Determine the (x, y) coordinate at the center of the cell enclosing the given text.  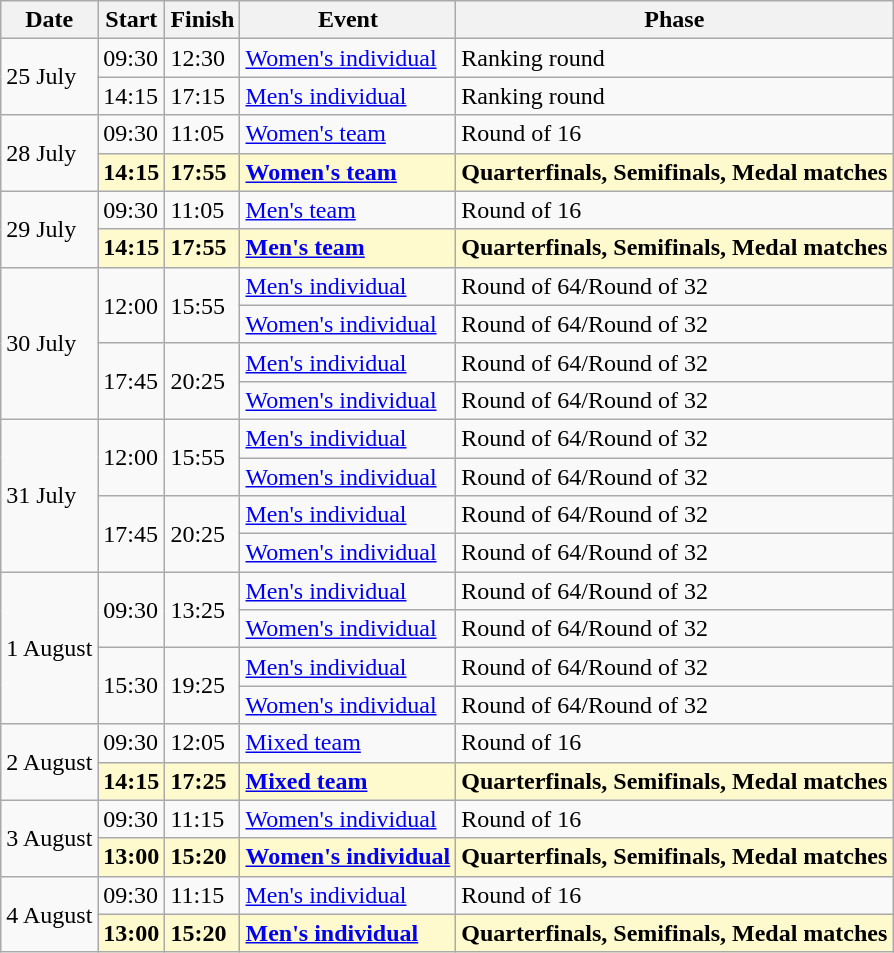
3 August (50, 838)
15:30 (132, 686)
30 July (50, 343)
29 July (50, 229)
12:30 (202, 58)
Date (50, 20)
1 August (50, 648)
Start (132, 20)
Event (348, 20)
31 July (50, 495)
17:15 (202, 96)
4 August (50, 914)
19:25 (202, 686)
2 August (50, 762)
17:25 (202, 781)
Finish (202, 20)
25 July (50, 77)
13:25 (202, 610)
12:05 (202, 743)
Phase (674, 20)
28 July (50, 153)
